Return [x, y] of the center of cell containing provided text 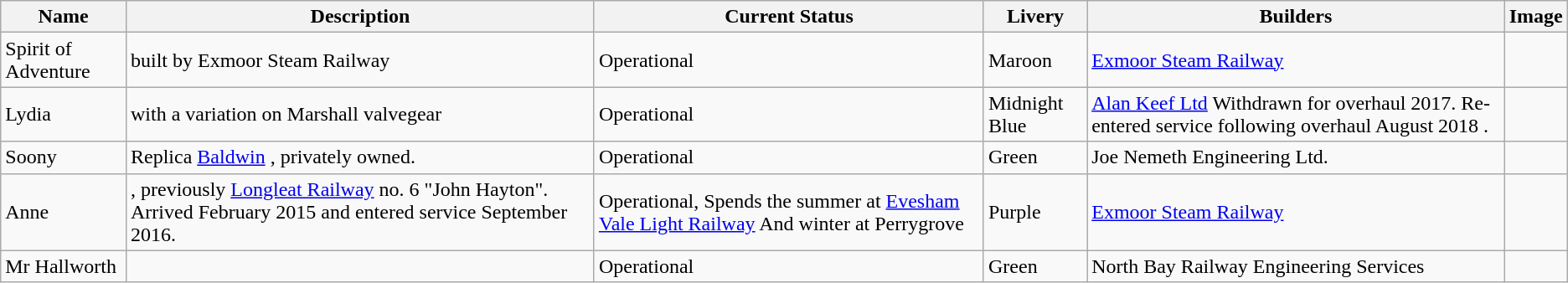
Midnight Blue [1035, 114]
Mr Hallworth [64, 266]
Spirit of Adventure [64, 60]
Alan Keef Ltd Withdrawn for overhaul 2017. Re-entered service following overhaul August 2018 . [1296, 114]
Joe Nemeth Engineering Ltd. [1296, 157]
, previously Longleat Railway no. 6 "John Hayton". Arrived February 2015 and entered service September 2016. [360, 212]
Anne [64, 212]
with a variation on Marshall valvegear [360, 114]
Image [1536, 17]
Operational, Spends the summer at Evesham Vale Light Railway And winter at Perrygrove [789, 212]
Current Status [789, 17]
Description [360, 17]
Livery [1035, 17]
Lydia [64, 114]
Maroon [1035, 60]
Name [64, 17]
Builders [1296, 17]
North Bay Railway Engineering Services [1296, 266]
built by Exmoor Steam Railway [360, 60]
Replica Baldwin , privately owned. [360, 157]
Soony [64, 157]
Purple [1035, 212]
